Capture the cell that displays the provided text and extract its [X, Y] central coordinate. 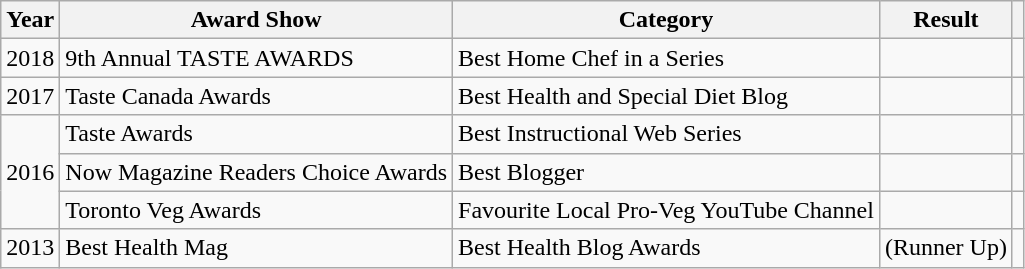
Best Home Chef in a Series [666, 58]
9th Annual TASTE AWARDS [256, 58]
2016 [30, 172]
2017 [30, 96]
Year [30, 20]
Taste Canada Awards [256, 96]
Result [946, 20]
Category [666, 20]
Best Health and Special Diet Blog [666, 96]
Best Instructional Web Series [666, 134]
Now Magazine Readers Choice Awards [256, 172]
Toronto Veg Awards [256, 210]
Award Show [256, 20]
Favourite Local Pro-Veg YouTube Channel [666, 210]
(Runner Up) [946, 248]
Best Health Mag [256, 248]
Best Blogger [666, 172]
Taste Awards [256, 134]
2018 [30, 58]
Best Health Blog Awards [666, 248]
2013 [30, 248]
